Identify which cell holds the provided text, then report its (X, Y) central coordinate. 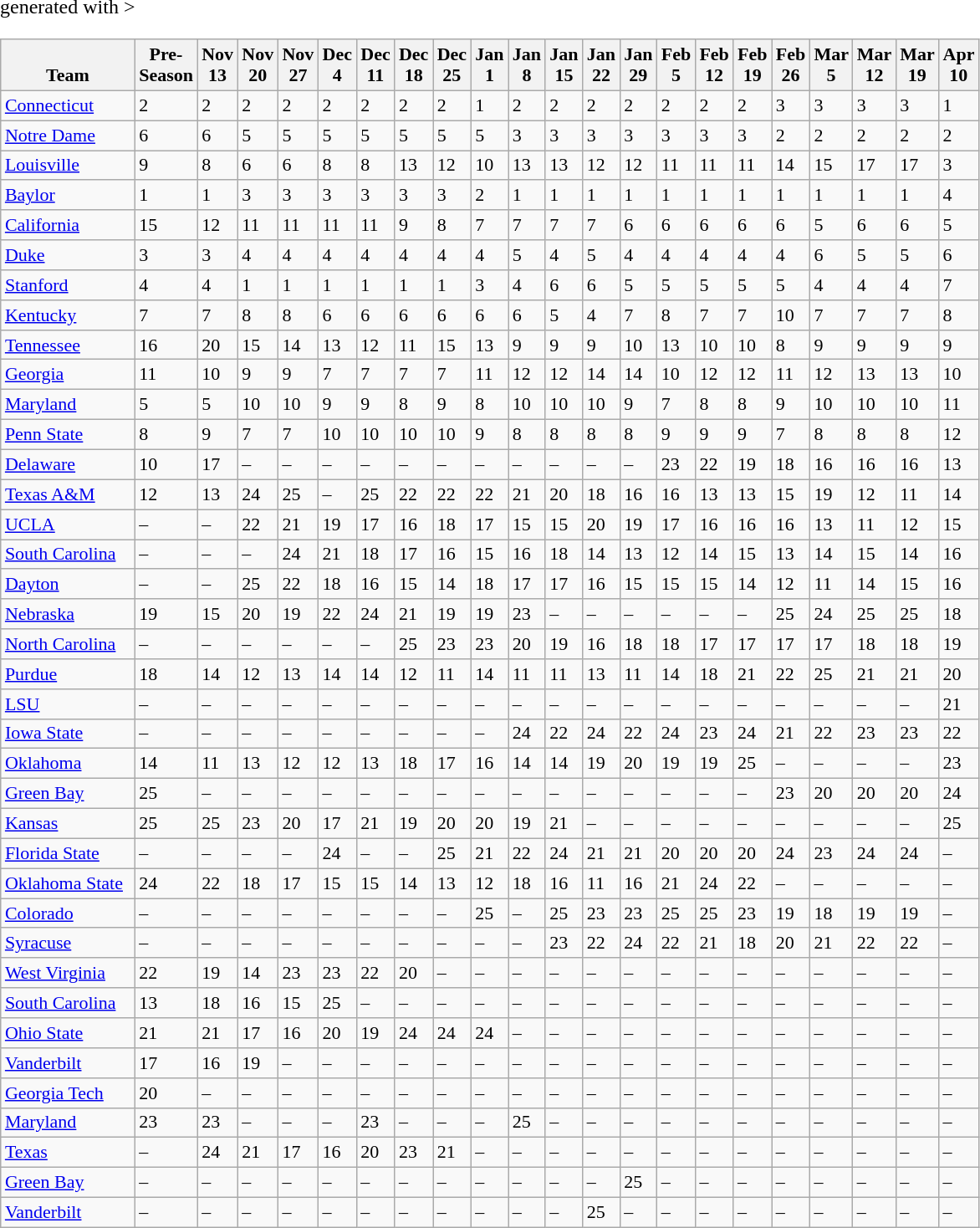
Feb 5 (676, 65)
Feb 26 (791, 65)
Kentucky (68, 315)
Nov 27 (298, 65)
Oklahoma (68, 764)
Purdue (68, 674)
Dayton (68, 584)
Florida State (68, 853)
Dec 18 (414, 65)
Kansas (68, 823)
Jan 1 (489, 65)
Colorado (68, 913)
North Carolina (68, 644)
California (68, 225)
Georgia (68, 375)
Baylor (68, 195)
Texas A&M (68, 494)
Penn State (68, 434)
Oklahoma State (68, 883)
Texas (68, 1153)
Louisville (68, 166)
LSU (68, 704)
Mar 5 (831, 65)
UCLA (68, 524)
Dec 25 (452, 65)
Jan 8 (527, 65)
Stanford (68, 285)
Apr 10 (958, 65)
Ohio State (68, 1033)
Tennessee (68, 345)
Jan 15 (564, 65)
Notre Dame (68, 136)
Nov 20 (258, 65)
Feb 19 (753, 65)
Pre- Season (166, 65)
Mar 19 (916, 65)
Feb 12 (714, 65)
Mar 12 (875, 65)
Jan 22 (601, 65)
Jan 29 (638, 65)
Delaware (68, 464)
Syracuse (68, 943)
Connecticut (68, 105)
Georgia Tech (68, 1092)
West Virginia (68, 973)
Dec 4 (337, 65)
Nov 13 (217, 65)
Iowa State (68, 734)
Duke (68, 255)
Nebraska (68, 614)
Dec 11 (375, 65)
Team (68, 65)
